Capture the cell that displays the provided text and extract its [x, y] central coordinate. 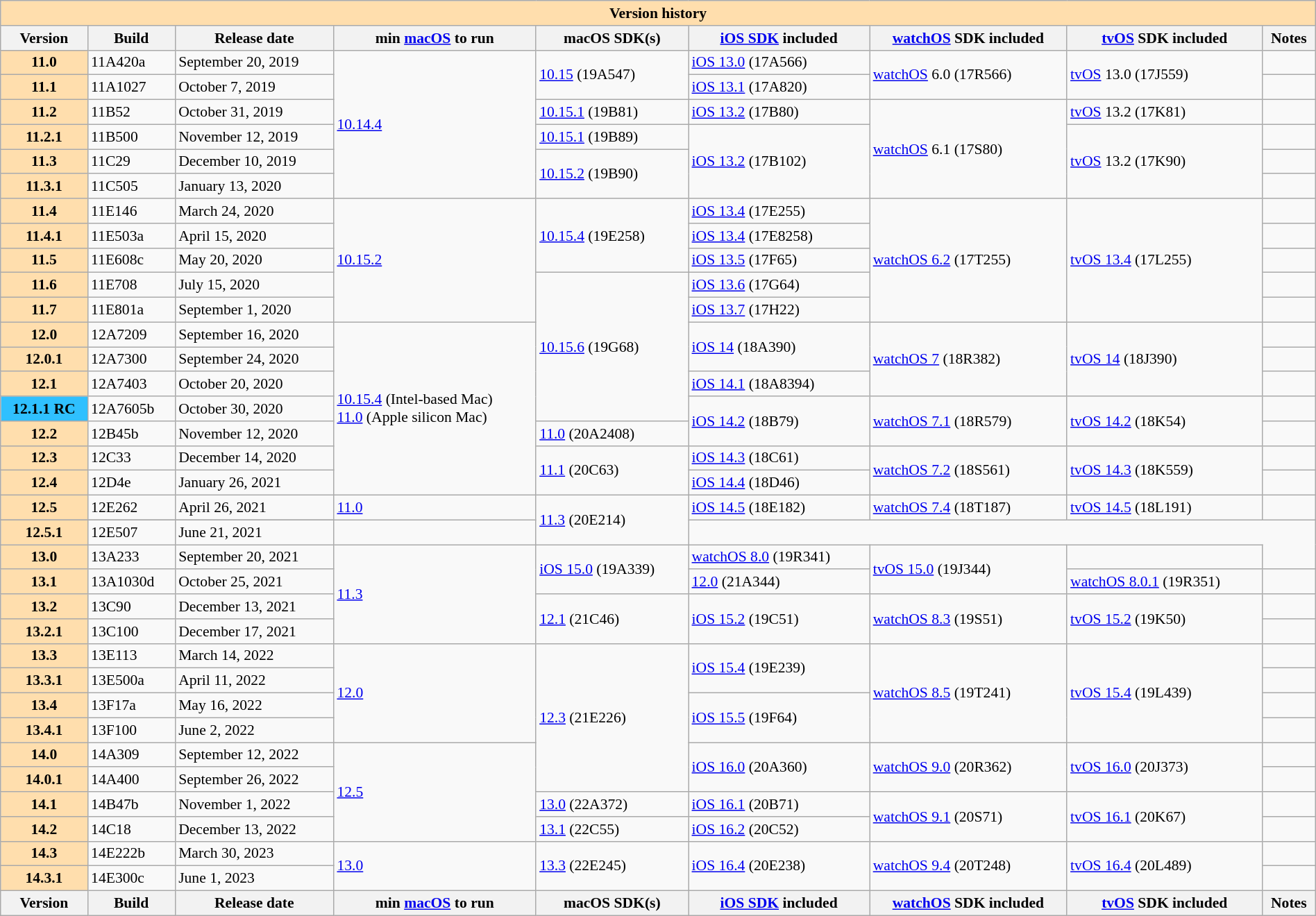
April 15, 2020 [254, 236]
November 12, 2019 [254, 137]
June 2, 2022 [254, 730]
13.0 (22A372) [612, 804]
14E300c [131, 879]
14A309 [131, 755]
June 21, 2021 [254, 532]
watchOS 9.4 (20T248) [968, 866]
watchOS 6.1 (17S80) [968, 149]
iOS 16.4 (20E238) [779, 866]
iOS 13.4 (17E255) [779, 211]
12.1.1 RC [44, 409]
tvOS 16.4 (20L489) [1165, 866]
13.4 [44, 706]
10.15.1 (19B89) [612, 137]
12B45b [131, 434]
iOS 14.1 (18A8394) [779, 384]
watchOS 9.1 (20S71) [968, 816]
tvOS 14.2 (18K54) [1165, 421]
11.3.1 [44, 187]
January 13, 2020 [254, 187]
11B52 [131, 112]
13E113 [131, 656]
10.15.6 (19G68) [612, 347]
11E146 [131, 211]
tvOS 14.5 (18L191) [1165, 508]
iOS 13.2 (17B102) [779, 161]
iOS 16.2 (20C52) [779, 829]
September 20, 2019 [254, 62]
12C33 [131, 458]
10.15 (19A547) [612, 75]
11E801a [131, 310]
14.1 [44, 804]
tvOS 13.2 (17K81) [1165, 112]
tvOS 13.4 (17L255) [1165, 260]
10.15.4 (Intel-based Mac)11.0 (Apple silicon Mac) [435, 408]
11.3 (20E214) [612, 520]
April 26, 2021 [254, 508]
June 1, 2023 [254, 879]
12.1 (21C46) [612, 619]
iOS 13.0 (17A566) [779, 62]
December 10, 2019 [254, 162]
13.3 (22E245) [612, 866]
11.7 [44, 310]
13.4.1 [44, 730]
10.15.4 (19E258) [612, 236]
January 26, 2021 [254, 483]
14E222b [131, 854]
December 17, 2021 [254, 631]
11.1 (20C63) [612, 470]
March 24, 2020 [254, 211]
12.0.1 [44, 359]
13E500a [131, 681]
October 20, 2020 [254, 384]
11.4.1 [44, 236]
October 30, 2020 [254, 409]
tvOS 16.1 (20K67) [1165, 816]
14B47b [131, 804]
12E262 [131, 508]
iOS 15.4 (19E239) [779, 668]
13F100 [131, 730]
December 14, 2020 [254, 458]
iOS 13.2 (17B80) [779, 112]
iOS 15.0 (19A339) [612, 569]
July 15, 2020 [254, 285]
September 16, 2020 [254, 334]
11E503a [131, 236]
14.0 [44, 755]
12.2 [44, 434]
11.5 [44, 260]
11E708 [131, 285]
November 1, 2022 [254, 804]
11.0 (20A2408) [612, 434]
11.1 [44, 87]
September 20, 2021 [254, 557]
September 26, 2022 [254, 780]
tvOS 15.4 (19L439) [1165, 693]
iOS 13.7 (17H22) [779, 310]
12.1 [44, 384]
11E608c [131, 260]
13A1030d [131, 582]
October 31, 2019 [254, 112]
watchOS 8.5 (19T241) [968, 693]
Version history [658, 13]
iOS 13.5 (17F65) [779, 260]
iOS 14.4 (18D46) [779, 483]
13.2 [44, 607]
September 24, 2020 [254, 359]
iOS 16.0 (20A360) [779, 767]
May 20, 2020 [254, 260]
11.4 [44, 211]
14.3.1 [44, 879]
11.2 [44, 112]
13.1 [44, 582]
October 7, 2019 [254, 87]
iOS 13.4 (17E8258) [779, 236]
iOS 15.5 (19F64) [779, 718]
10.15.1 (19B81) [612, 112]
March 14, 2022 [254, 656]
April 11, 2022 [254, 681]
13.2.1 [44, 631]
December 13, 2022 [254, 829]
March 30, 2023 [254, 854]
iOS 14.2 (18B79) [779, 421]
13F17a [131, 706]
tvOS 16.0 (20J373) [1165, 767]
12.5.1 [44, 532]
13.3 [44, 656]
iOS 15.2 (19C51) [779, 619]
14.2 [44, 829]
watchOS 8.0 (19R341) [779, 557]
12.3 [44, 458]
14A400 [131, 780]
iOS 13.6 (17G64) [779, 285]
14C18 [131, 829]
10.15.2 (19B90) [612, 173]
watchOS 7 (18R382) [968, 359]
November 12, 2020 [254, 434]
10.14.4 [435, 124]
11C29 [131, 162]
iOS 14.3 (18C61) [779, 458]
watchOS 9.0 (20R362) [968, 767]
iOS 16.1 (20B71) [779, 804]
watchOS 8.3 (19S51) [968, 619]
12.0 (21A344) [779, 582]
11.2.1 [44, 137]
tvOS 15.0 (19J344) [968, 569]
watchOS 6.2 (17T255) [968, 260]
12A7300 [131, 359]
tvOS 14 (18J390) [1165, 359]
14.3 [44, 854]
watchOS 8.0.1 (19R351) [1165, 582]
11A420a [131, 62]
September 12, 2022 [254, 755]
11B500 [131, 137]
10.15.2 [435, 260]
12A7403 [131, 384]
watchOS 7.1 (18R579) [968, 421]
12.4 [44, 483]
13.1 (22C55) [612, 829]
13A233 [131, 557]
tvOS 15.2 (19K50) [1165, 619]
tvOS 14.3 (18K559) [1165, 470]
12A7605b [131, 409]
11.6 [44, 285]
11A1027 [131, 87]
12E507 [131, 532]
11C505 [131, 187]
iOS 13.1 (17A820) [779, 87]
12.3 (21E226) [612, 718]
tvOS 13.2 (17K90) [1165, 161]
September 1, 2020 [254, 310]
13.3.1 [44, 681]
tvOS 13.0 (17J559) [1165, 75]
watchOS 7.2 (18S561) [968, 470]
13C100 [131, 631]
watchOS 6.0 (17R566) [968, 75]
13C90 [131, 607]
December 13, 2021 [254, 607]
May 16, 2022 [254, 706]
iOS 14 (18A390) [779, 347]
12D4e [131, 483]
watchOS 7.4 (18T187) [968, 508]
14.0.1 [44, 780]
iOS 14.5 (18E182) [779, 508]
October 25, 2021 [254, 582]
12A7209 [131, 334]
